Identify which cell holds the provided text, then report its (x, y) central coordinate. 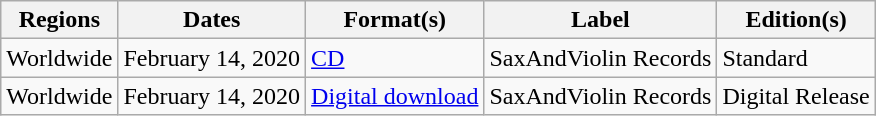
CD (395, 58)
Standard (796, 58)
Dates (212, 20)
Digital Release (796, 96)
Regions (60, 20)
Edition(s) (796, 20)
Label (600, 20)
Format(s) (395, 20)
Digital download (395, 96)
